Extract the (x, y) coordinate from the center of the cell holding the provided text.  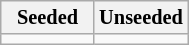
Unseeded (141, 17)
Seeded (48, 17)
